Return (X, Y) of the center of cell containing provided text 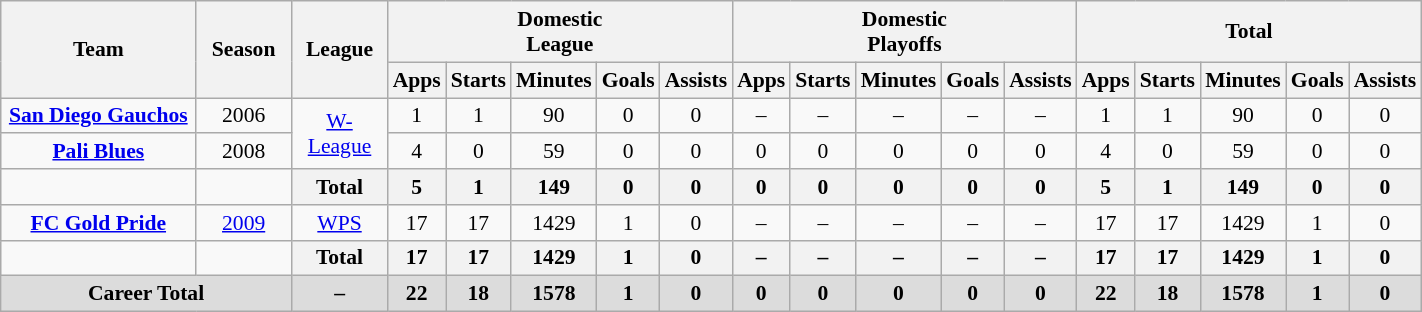
Season (244, 50)
2006 (244, 116)
San Diego Gauchos (98, 116)
Career Total (146, 294)
Team (98, 50)
DomesticPlayoffs (904, 32)
W-League (339, 134)
FC Gold Pride (98, 223)
WPS (339, 223)
League (339, 50)
DomesticLeague (560, 32)
2009 (244, 223)
Pali Blues (98, 152)
2008 (244, 152)
